Provide the [X, Y] coordinate of the cell's center where the given text is located.  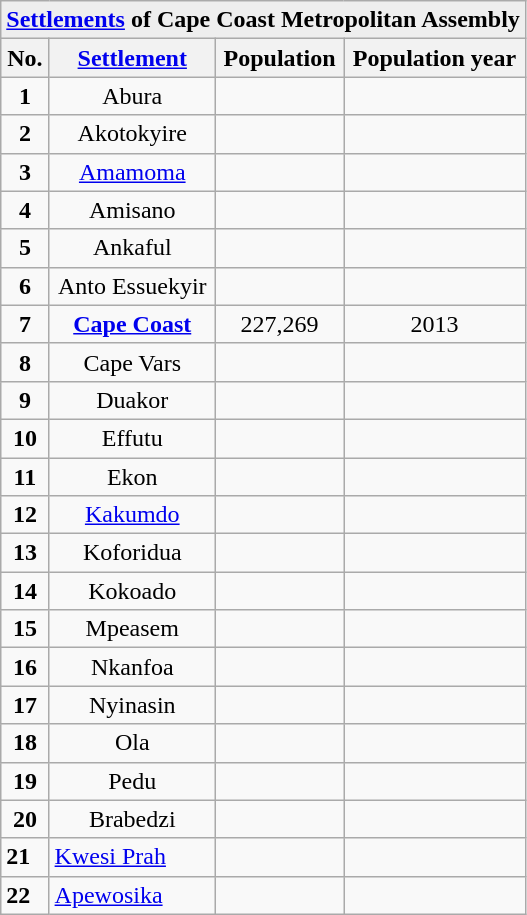
2 [25, 134]
227,269 [279, 324]
Population year [435, 58]
Akotokyire [132, 134]
20 [25, 819]
8 [25, 362]
15 [25, 629]
11 [25, 477]
Kwesi Prah [132, 857]
Kokoado [132, 591]
19 [25, 781]
Brabedzi [132, 819]
No. [25, 58]
12 [25, 515]
21 [25, 857]
Duakor [132, 400]
3 [25, 172]
Nkanfoa [132, 667]
17 [25, 705]
Cape Coast [132, 324]
4 [25, 210]
Pedu [132, 781]
Amisano [132, 210]
Cape Vars [132, 362]
10 [25, 438]
Effutu [132, 438]
Settlement [132, 58]
6 [25, 286]
Mpeasem [132, 629]
Apewosika [132, 895]
Abura [132, 96]
Ola [132, 743]
Ekon [132, 477]
Kakumdo [132, 515]
2013 [435, 324]
13 [25, 553]
5 [25, 248]
7 [25, 324]
Koforidua [132, 553]
Population [279, 58]
Nyinasin [132, 705]
Amamoma [132, 172]
16 [25, 667]
22 [25, 895]
Anto Essuekyir [132, 286]
Ankaful [132, 248]
18 [25, 743]
9 [25, 400]
14 [25, 591]
1 [25, 96]
Settlements of Cape Coast Metropolitan Assembly [264, 20]
